Identify which cell holds the provided text, then report its [x, y] central coordinate. 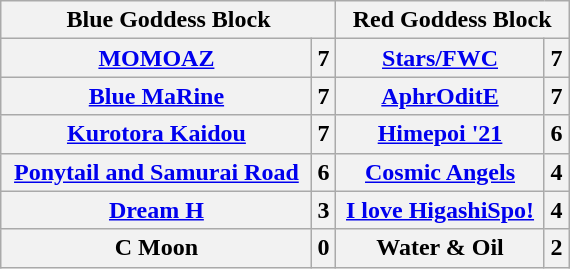
AphrOditE [440, 96]
Kurotora Kaidou [156, 134]
Ponytail and Samurai Road [156, 172]
3 [323, 210]
MOMOAZ [156, 58]
Stars/FWC [440, 58]
Blue MaRine [156, 96]
Water & Oil [440, 248]
C Moon [156, 248]
I love HigashiSpo! [440, 210]
0 [323, 248]
Blue Goddess Block [168, 20]
Dream H [156, 210]
Himepoi '21 [440, 134]
Red Goddess Block [452, 20]
Cosmic Angels [440, 172]
2 [556, 248]
